Return [x, y] of the center of cell containing provided text 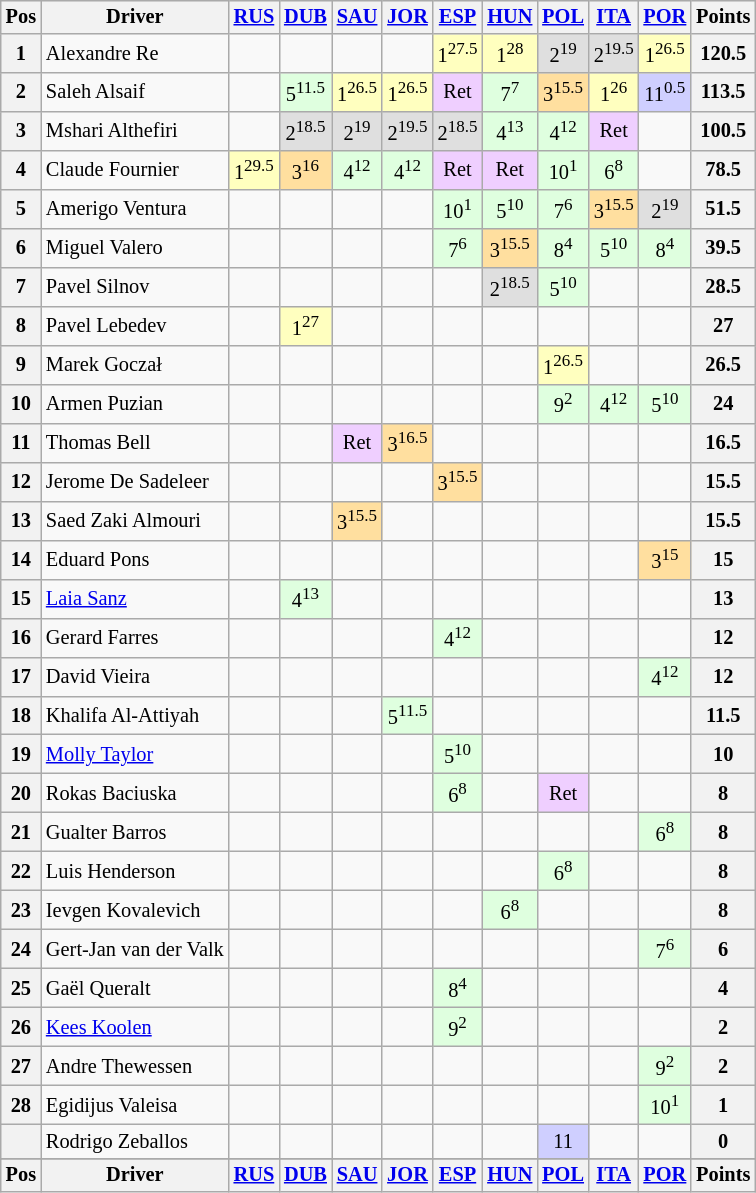
113.5 [723, 92]
77 [510, 92]
20 [21, 794]
Alexandre Re [135, 54]
16.5 [723, 442]
Gualter Barros [135, 832]
316.5 [407, 442]
3 [21, 132]
Rodrigo Zeballos [135, 1141]
Jerome De Sadeleer [135, 482]
78.5 [723, 170]
19 [21, 754]
18 [21, 716]
51.5 [723, 210]
22 [21, 872]
Miguel Valero [135, 248]
5 [21, 210]
Kees Koolen [135, 1028]
Gert-Jan van der Valk [135, 950]
39.5 [723, 248]
Mshari Althefiri [135, 132]
Pavel Lebedev [135, 326]
14 [21, 560]
110.5 [664, 92]
11.5 [723, 716]
Gaël Queralt [135, 988]
Amerigo Ventura [135, 210]
Pavel Silnov [135, 288]
Egidijus Valeisa [135, 1106]
Marek Goczał [135, 364]
Molly Taylor [135, 754]
16 [21, 638]
316 [306, 170]
Gerard Farres [135, 638]
0 [723, 1141]
127.5 [458, 54]
Armen Puzian [135, 404]
21 [21, 832]
28 [21, 1106]
28.5 [723, 288]
100.5 [723, 132]
Eduard Pons [135, 560]
26.5 [723, 364]
315 [664, 560]
Rokas Baciuska [135, 794]
Thomas Bell [135, 442]
128 [510, 54]
Claude Fournier [135, 170]
127 [306, 326]
26 [21, 1028]
Laia Sanz [135, 598]
9 [21, 364]
Luis Henderson [135, 872]
7 [21, 288]
120.5 [723, 54]
Saleh Alsaif [135, 92]
129.5 [254, 170]
126 [614, 92]
Saed Zaki Almouri [135, 520]
David Vieira [135, 676]
25 [21, 988]
Khalifa Al-Attiyah [135, 716]
23 [21, 910]
Andre Thewessen [135, 1066]
17 [21, 676]
Ievgen Kovalevich [135, 910]
